For the text-containing cell, return its midpoint in (x, y) coordinate format. 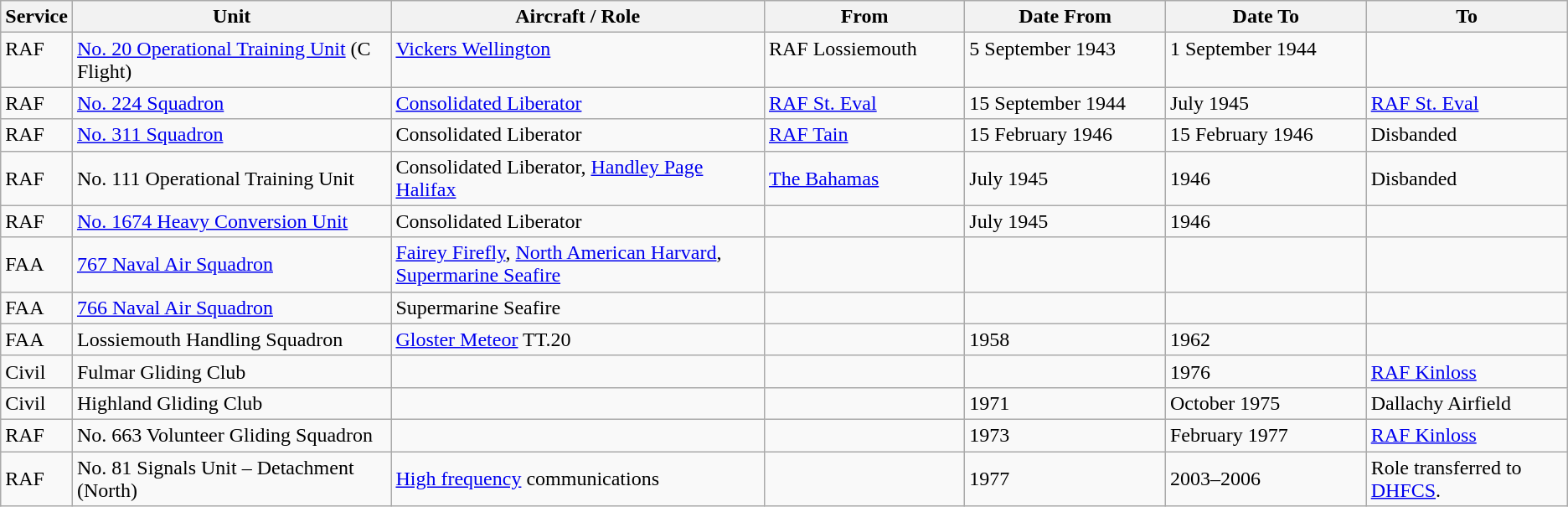
766 Naval Air Squadron (231, 308)
Lossiemouth Handling Squadron (231, 339)
RAF Lossiemouth (864, 60)
Service (37, 17)
1958 (1065, 339)
February 1977 (1266, 435)
15 September 1944 (1065, 103)
No. 81 Signals Unit – Detachment (North) (231, 478)
Vickers Wellington (578, 60)
Date From (1065, 17)
1976 (1266, 371)
Aircraft / Role (578, 17)
5 September 1943 (1065, 60)
767 Naval Air Squadron (231, 265)
Dallachy Airfield (1467, 403)
Fulmar Gliding Club (231, 371)
1962 (1266, 339)
Highland Gliding Club (231, 403)
No. 224 Squadron (231, 103)
No. 663 Volunteer Gliding Squadron (231, 435)
No. 20 Operational Training Unit (C Flight) (231, 60)
Supermarine Seafire (578, 308)
No. 111 Operational Training Unit (231, 178)
No. 1674 Heavy Conversion Unit (231, 221)
To (1467, 17)
From (864, 17)
1973 (1065, 435)
The Bahamas (864, 178)
Date To (1266, 17)
Fairey Firefly, North American Harvard, Supermarine Seafire (578, 265)
Gloster Meteor TT.20 (578, 339)
No. 311 Squadron (231, 135)
1977 (1065, 478)
1971 (1065, 403)
RAF Tain (864, 135)
2003–2006 (1266, 478)
October 1975 (1266, 403)
Role transferred to DHFCS. (1467, 478)
Consolidated Liberator, Handley Page Halifax (578, 178)
High frequency communications (578, 478)
1 September 1944 (1266, 60)
Unit (231, 17)
